From the cell containing the given text, extract its center point as [x, y] coordinate. 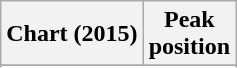
Peak position [189, 34]
Chart (2015) [72, 34]
